From the cell containing the given text, extract its center point as (x, y) coordinate. 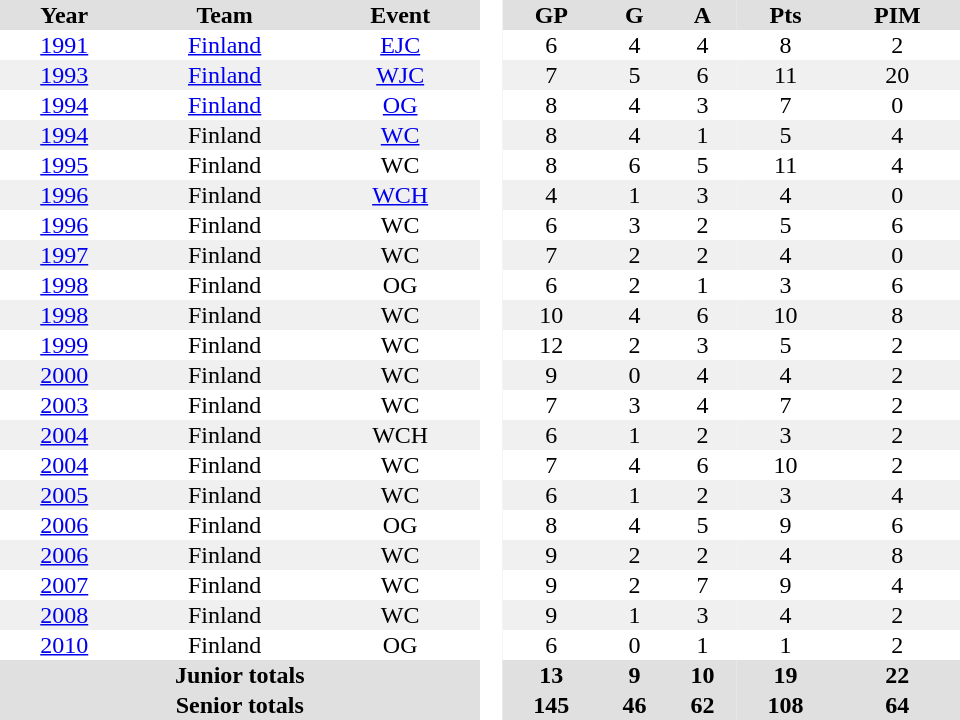
GP (551, 15)
1993 (64, 75)
2010 (64, 645)
A (702, 15)
G (634, 15)
Team (224, 15)
64 (898, 705)
1999 (64, 345)
13 (551, 675)
Junior totals (240, 675)
2003 (64, 405)
Pts (785, 15)
62 (702, 705)
1995 (64, 165)
1997 (64, 255)
2007 (64, 585)
Year (64, 15)
22 (898, 675)
Event (400, 15)
12 (551, 345)
2005 (64, 495)
WJC (400, 75)
2000 (64, 375)
19 (785, 675)
108 (785, 705)
EJC (400, 45)
20 (898, 75)
46 (634, 705)
2008 (64, 615)
145 (551, 705)
1991 (64, 45)
PIM (898, 15)
Senior totals (240, 705)
